Return [X, Y] of the center of cell containing provided text 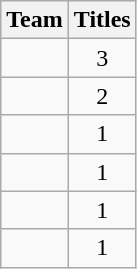
2 [102, 96]
Titles [102, 20]
Team [35, 20]
3 [102, 58]
